Capture the cell that displays the provided text and extract its (x, y) central coordinate. 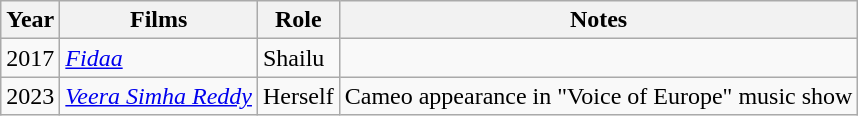
Shailu (298, 58)
Cameo appearance in "Voice of Europe" music show (598, 96)
Role (298, 20)
2017 (30, 58)
Fidaa (159, 58)
2023 (30, 96)
Notes (598, 20)
Herself (298, 96)
Year (30, 20)
Veera Simha Reddy (159, 96)
Films (159, 20)
